For the text-containing cell, return its midpoint in [X, Y] coordinate format. 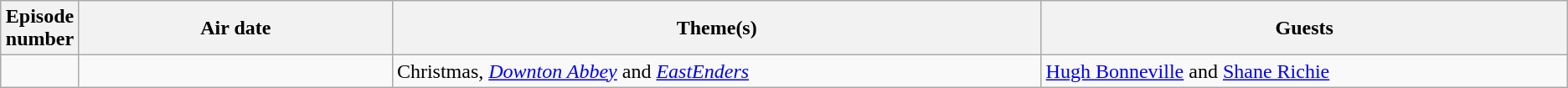
Guests [1304, 28]
Air date [235, 28]
Theme(s) [717, 28]
Episode number [40, 28]
Christmas, Downton Abbey and EastEnders [717, 71]
Hugh Bonneville and Shane Richie [1304, 71]
